Scan for the cell matching the given text and deliver its [x, y] coordinate at center. 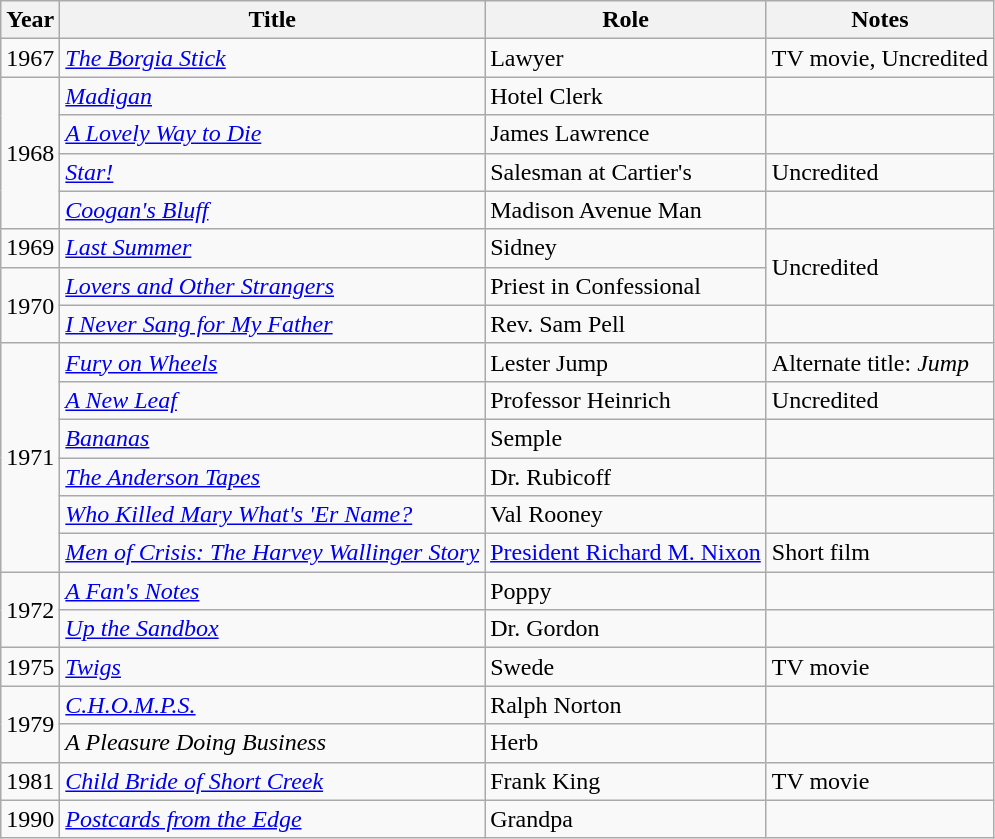
Dr. Gordon [626, 629]
President Richard M. Nixon [626, 553]
Fury on Wheels [272, 362]
1969 [30, 248]
Salesman at Cartier's [626, 172]
Madigan [272, 96]
Who Killed Mary What's 'Er Name? [272, 515]
I Never Sang for My Father [272, 324]
Priest in Confessional [626, 286]
1975 [30, 667]
A Fan's Notes [272, 591]
Up the Sandbox [272, 629]
Year [30, 20]
Notes [880, 20]
Sidney [626, 248]
Rev. Sam Pell [626, 324]
James Lawrence [626, 134]
Hotel Clerk [626, 96]
Professor Heinrich [626, 400]
Twigs [272, 667]
Lovers and Other Strangers [272, 286]
1972 [30, 610]
Frank King [626, 781]
The Anderson Tapes [272, 477]
1967 [30, 58]
1990 [30, 819]
1971 [30, 457]
Last Summer [272, 248]
A Pleasure Doing Business [272, 743]
Child Bride of Short Creek [272, 781]
Lawyer [626, 58]
C.H.O.M.P.S. [272, 705]
1979 [30, 724]
Bananas [272, 438]
A Lovely Way to Die [272, 134]
Title [272, 20]
1981 [30, 781]
Madison Avenue Man [626, 210]
Semple [626, 438]
Star! [272, 172]
Alternate title: Jump [880, 362]
Short film [880, 553]
1970 [30, 305]
Herb [626, 743]
The Borgia Stick [272, 58]
A New Leaf [272, 400]
Men of Crisis: The Harvey Wallinger Story [272, 553]
Lester Jump [626, 362]
Swede [626, 667]
Poppy [626, 591]
Dr. Rubicoff [626, 477]
Coogan's Bluff [272, 210]
Postcards from the Edge [272, 819]
1968 [30, 153]
Val Rooney [626, 515]
TV movie, Uncredited [880, 58]
Ralph Norton [626, 705]
Grandpa [626, 819]
Role [626, 20]
